Output the (X, Y) coordinate of the center of the cell containing the given text.  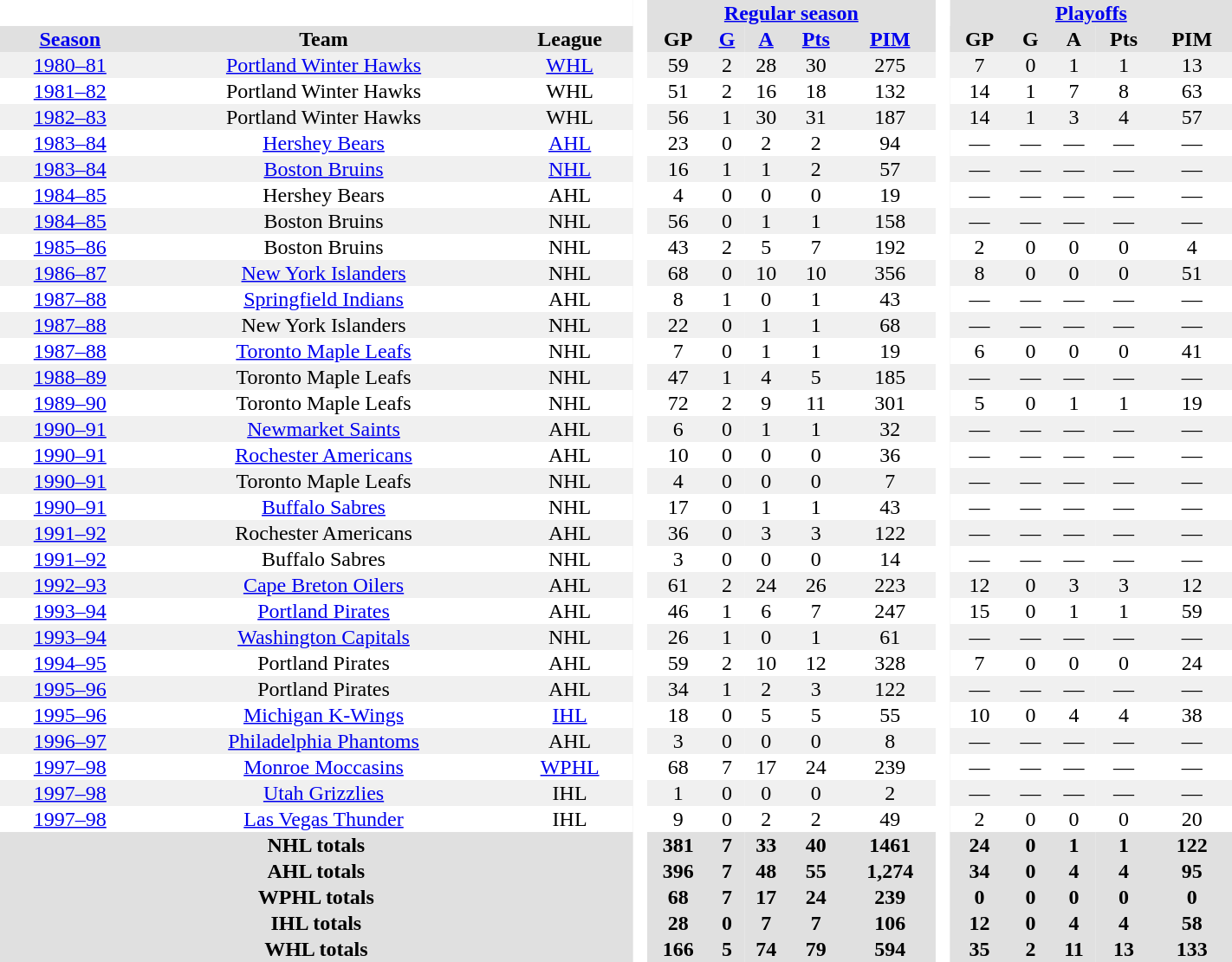
58 (1192, 923)
47 (678, 377)
328 (890, 663)
Cape Breton Oilers (324, 585)
League (569, 39)
32 (890, 429)
1980–81 (70, 65)
Washington Capitals (324, 637)
594 (890, 949)
22 (678, 325)
1461 (890, 845)
1992–93 (70, 585)
46 (678, 611)
1985–86 (70, 247)
79 (816, 949)
74 (766, 949)
396 (678, 871)
15 (979, 611)
IHL totals (316, 923)
31 (816, 117)
1986–87 (70, 273)
38 (1192, 715)
33 (766, 845)
Newmarket Saints (324, 429)
40 (816, 845)
158 (890, 221)
356 (890, 273)
Playoffs (1092, 13)
63 (1192, 91)
192 (890, 247)
Team (324, 39)
106 (890, 923)
AHL totals (316, 871)
Philadelphia Phantoms (324, 741)
WHL totals (316, 949)
1982–83 (70, 117)
Springfield Indians (324, 299)
132 (890, 91)
WPHL totals (316, 897)
Season (70, 39)
185 (890, 377)
1996–97 (70, 741)
301 (890, 403)
41 (1192, 351)
381 (678, 845)
Las Vegas Thunder (324, 819)
72 (678, 403)
Regular season (791, 13)
Michigan K-Wings (324, 715)
247 (890, 611)
275 (890, 65)
94 (890, 143)
48 (766, 871)
WPHL (569, 767)
1989–90 (70, 403)
166 (678, 949)
1988–89 (70, 377)
Monroe Moccasins (324, 767)
223 (890, 585)
1994–95 (70, 663)
95 (1192, 871)
NHL totals (316, 845)
35 (979, 949)
23 (678, 143)
Utah Grizzlies (324, 793)
20 (1192, 819)
133 (1192, 949)
187 (890, 117)
49 (890, 819)
1981–82 (70, 91)
1,274 (890, 871)
